For the text-containing cell, return its midpoint in (x, y) coordinate format. 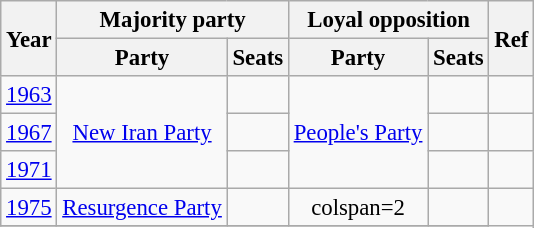
People's Party (358, 132)
Ref (512, 38)
1967 (29, 133)
Resurgence Party (142, 208)
Year (29, 38)
Majority party (172, 20)
1971 (29, 170)
Loyal opposition (388, 20)
1963 (29, 95)
1975 (29, 208)
New Iran Party (142, 132)
colspan=2 (358, 208)
